Return the (x, y) coordinate for the center point of the cell that contains the specified text.  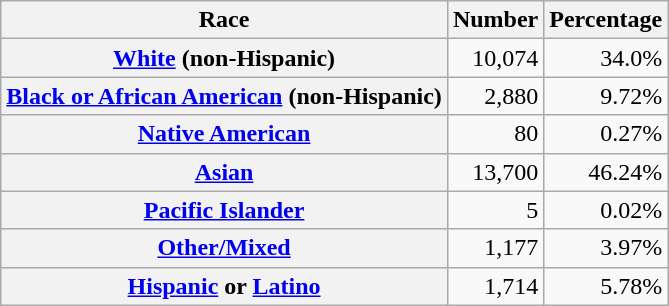
1,714 (495, 286)
3.97% (606, 248)
46.24% (606, 172)
Native American (224, 134)
Hispanic or Latino (224, 286)
80 (495, 134)
2,880 (495, 96)
Number (495, 20)
9.72% (606, 96)
Percentage (606, 20)
34.0% (606, 58)
5.78% (606, 286)
Race (224, 20)
0.27% (606, 134)
13,700 (495, 172)
5 (495, 210)
Other/Mixed (224, 248)
Black or African American (non-Hispanic) (224, 96)
Pacific Islander (224, 210)
10,074 (495, 58)
White (non-Hispanic) (224, 58)
1,177 (495, 248)
Asian (224, 172)
0.02% (606, 210)
